Return the (X, Y) coordinate for the center point of the cell that contains the specified text.  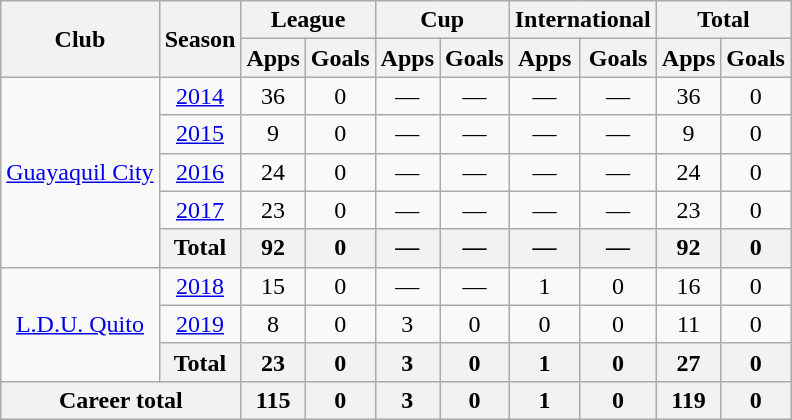
Career total (121, 400)
11 (688, 324)
2015 (200, 134)
2017 (200, 210)
L.D.U. Quito (80, 324)
Cup (442, 20)
Club (80, 39)
8 (273, 324)
2016 (200, 172)
International (582, 20)
2019 (200, 324)
League (308, 20)
27 (688, 362)
Season (200, 39)
119 (688, 400)
16 (688, 286)
Guayaquil City (80, 172)
115 (273, 400)
2014 (200, 96)
2018 (200, 286)
15 (273, 286)
